For the text-containing cell, return its midpoint in [x, y] coordinate format. 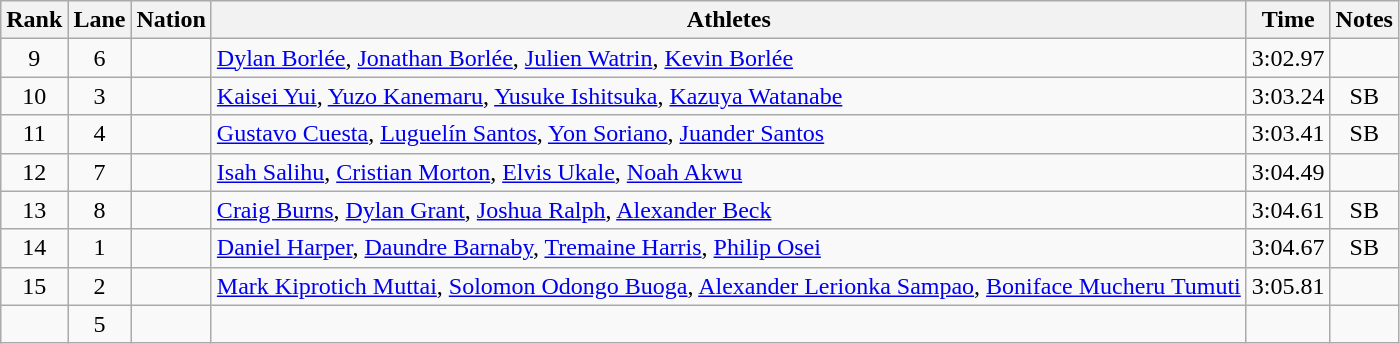
3:02.97 [1288, 58]
Dylan Borlée, Jonathan Borlée, Julien Watrin, Kevin Borlée [728, 58]
10 [34, 96]
2 [100, 286]
5 [100, 324]
Time [1288, 20]
3:03.24 [1288, 96]
8 [100, 210]
Gustavo Cuesta, Luguelín Santos, Yon Soriano, Juander Santos [728, 134]
6 [100, 58]
12 [34, 172]
3:04.49 [1288, 172]
Notes [1364, 20]
9 [34, 58]
3:03.41 [1288, 134]
3:04.61 [1288, 210]
Kaisei Yui, Yuzo Kanemaru, Yusuke Ishitsuka, Kazuya Watanabe [728, 96]
4 [100, 134]
13 [34, 210]
15 [34, 286]
3:05.81 [1288, 286]
1 [100, 248]
Mark Kiprotich Muttai, Solomon Odongo Buoga, Alexander Lerionka Sampao, Boniface Mucheru Tumuti [728, 286]
11 [34, 134]
Athletes [728, 20]
3:04.67 [1288, 248]
Nation [171, 20]
3 [100, 96]
Rank [34, 20]
Lane [100, 20]
7 [100, 172]
Craig Burns, Dylan Grant, Joshua Ralph, Alexander Beck [728, 210]
Isah Salihu, Cristian Morton, Elvis Ukale, Noah Akwu [728, 172]
14 [34, 248]
Daniel Harper, Daundre Barnaby, Tremaine Harris, Philip Osei [728, 248]
